Extract the [x, y] coordinate from the center of the cell holding the provided text.  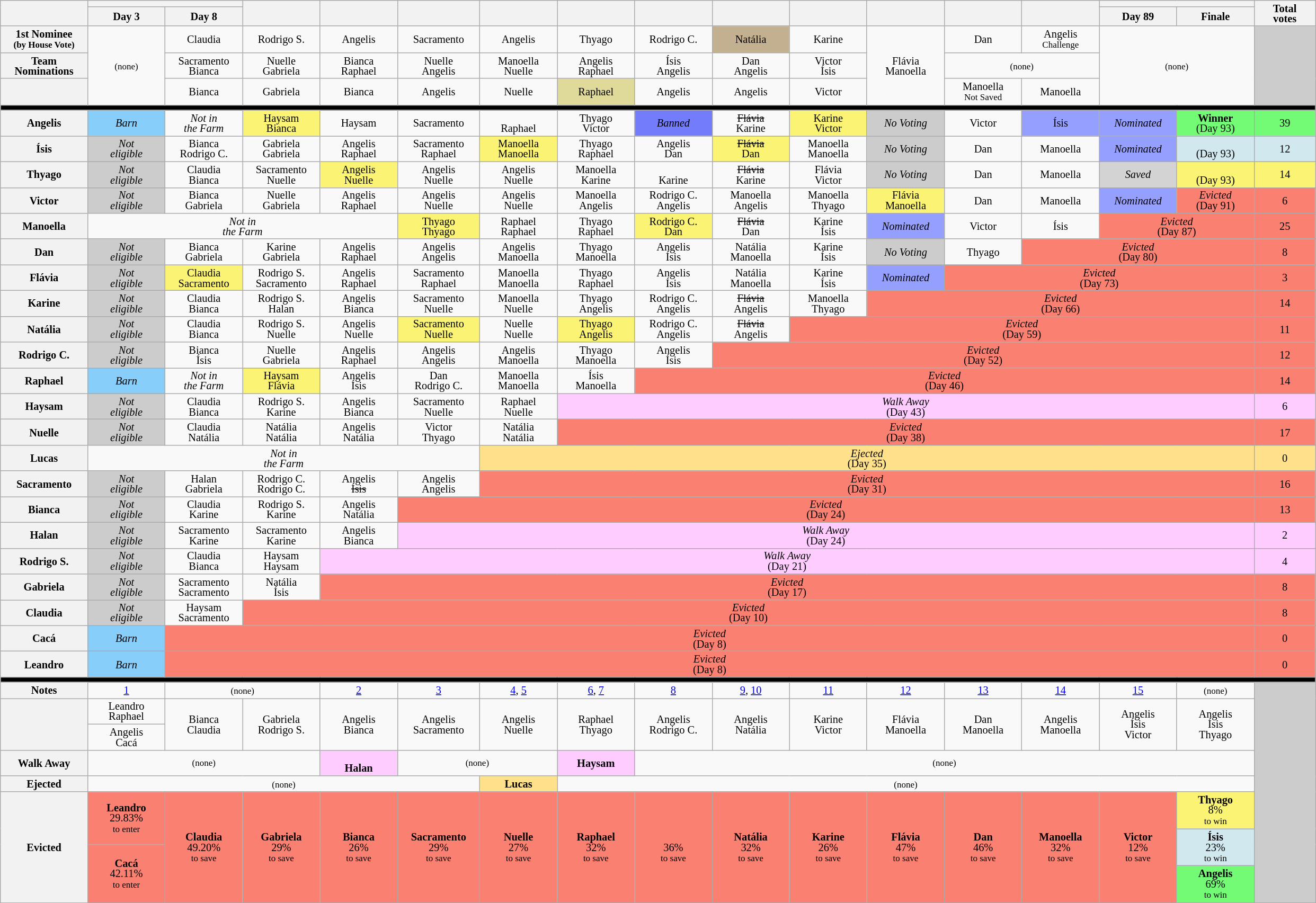
VictorThyago [439, 432]
Evicted(Day 80) [1138, 252]
ClaudiaNatália [204, 432]
Walk Away [45, 763]
Claudia49.20%to save [204, 847]
Rodrigo S.Nuelle [281, 329]
BiancaRaphael [359, 66]
25 [1285, 226]
4 [1285, 561]
Totalvotes [1285, 13]
ThyagoThyago [439, 226]
Cacá [45, 639]
Evicted [45, 847]
Evicted(Day 87) [1177, 226]
ClaudiaSacramento [204, 278]
Evicted(Day 52) [983, 355]
Walk Away(Day 21) [787, 561]
ManoellaNot Saved [983, 92]
AngelisÍsisVictor [1138, 723]
Ejected(Day 35) [867, 458]
BiancaClaudia [204, 723]
AngelisSacramento [439, 723]
Day 8 [204, 16]
Ejected [45, 784]
AngelisCacá [126, 737]
TeamNominations [45, 66]
KarineGabriela [281, 252]
GabrielaRodrigo S. [281, 723]
Evicted(Day 31) [867, 484]
HaysamHaysam [281, 561]
RaphaelNuelle [518, 407]
Flávia47%to save [905, 847]
AngelisRodrigo C. [673, 723]
Gabriela29%to save [281, 847]
Winner(Day 93) [1215, 123]
Evicted(Day 17) [787, 587]
Cacá42.11%to enter [126, 874]
16 [1285, 484]
Flávia [45, 278]
HaysamFlávia [281, 380]
HaysamSacramento [204, 612]
Evicted(Day 38) [906, 432]
Manoella32%to save [1061, 847]
NuelleAngelis [439, 66]
Dan46%to save [983, 847]
DanRodrigo C. [439, 380]
4, 5 [518, 691]
Notes [45, 691]
36%to save [673, 847]
ManoellaKarine [596, 175]
Raphael32%to save [596, 847]
ÍsisAngelis [673, 66]
Walk Away(Day 43) [906, 407]
15 [1138, 691]
Evicted(Day 46) [944, 380]
Leandro [45, 664]
Evicted(Day 91) [1215, 200]
BiancaÍsis [204, 355]
Evicted(Day 10) [748, 612]
NatáliaÍsis [281, 587]
Angelis69%to win [1215, 884]
Rodrigo S.Sacramento [281, 278]
Evicted(Day 73) [1100, 278]
RaphaelThyago [596, 723]
Finale [1215, 16]
VictorÍsis [828, 66]
Bianca26%to save [359, 847]
NuelleNuelle [518, 329]
Day 89 [1138, 16]
DanAngelis [751, 66]
39 [1285, 123]
LeandroRaphael [126, 711]
9, 10 [751, 691]
RaphaelRaphael [518, 226]
Day 3 [126, 16]
Thyago8%to win [1215, 810]
GabrielaGabriela [281, 148]
Leandro29.83%to enter [126, 818]
Ísis23%to win [1215, 847]
Karine26%to save [828, 847]
HaysamBianca [281, 123]
SacramentoBianca [204, 66]
DanManoella [983, 723]
17 [1285, 432]
AngelisÍsisThyago [1215, 723]
Saved [1138, 175]
Nuelle27%to save [518, 847]
1st Nominee(by House Vote) [45, 39]
FláviaVictor [828, 175]
Rodrigo S.Halan [281, 303]
1 [126, 691]
ClaudiaKarine [204, 509]
Walk Away(Day 24) [825, 535]
Sacramento29%to save [439, 847]
Evicted(Day 66) [1061, 303]
Rodrigo C.Dan [673, 226]
SacramentoSacramento [204, 587]
HalanGabriela [204, 484]
BiancaRodrigo C. [204, 148]
Evicted(Day 59) [1021, 329]
ÍsisManoella [596, 380]
Evicted(Day 24) [825, 509]
AngelisDan [673, 148]
Banned [673, 123]
Victor12%to save [1138, 847]
Rodrigo C.Rodrigo C. [281, 484]
Natália32%to save [751, 847]
6, 7 [596, 691]
AngelisChallenge [1061, 39]
ThyagoVictor [596, 123]
